Identify which cell holds the provided text, then report its [x, y] central coordinate. 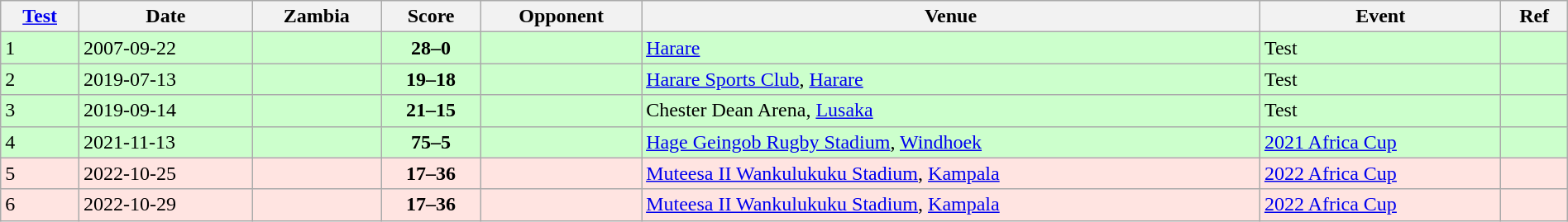
Harare Sports Club, Harare [951, 79]
2022-10-29 [165, 205]
75–5 [430, 142]
2007-09-22 [165, 48]
2019-09-14 [165, 111]
Venue [951, 17]
6 [40, 205]
Score [430, 17]
Ref [1534, 17]
21–15 [430, 111]
5 [40, 173]
Hage Geingob Rugby Stadium, Windhoek [951, 142]
2022-10-25 [165, 173]
2021-11-13 [165, 142]
Harare [951, 48]
1 [40, 48]
Zambia [316, 17]
4 [40, 142]
Date [165, 17]
19–18 [430, 79]
2019-07-13 [165, 79]
2 [40, 79]
Opponent [562, 17]
2021 Africa Cup [1380, 142]
3 [40, 111]
Chester Dean Arena, Lusaka [951, 111]
Event [1380, 17]
28–0 [430, 48]
